From the cell containing the given text, extract its center point as (x, y) coordinate. 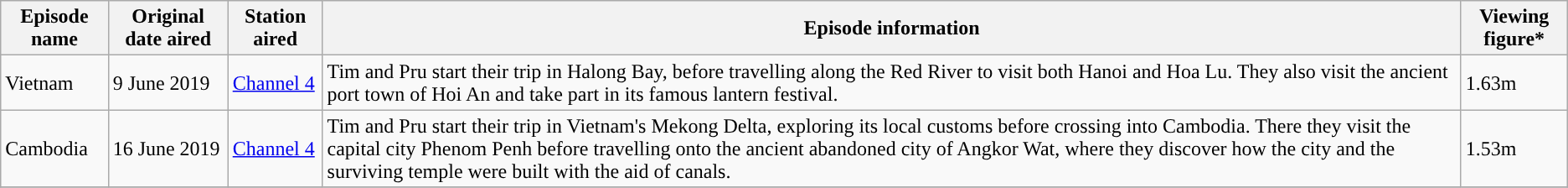
Vietnam (54, 82)
Episode name (54, 29)
9 June 2019 (168, 82)
16 June 2019 (168, 149)
Episode information (891, 29)
Original date aired (168, 29)
1.63m (1514, 82)
Cambodia (54, 149)
1.53m (1514, 149)
Station aired (275, 29)
Viewing figure* (1514, 29)
